Determine the [x, y] coordinate at the center of the cell enclosing the given text.  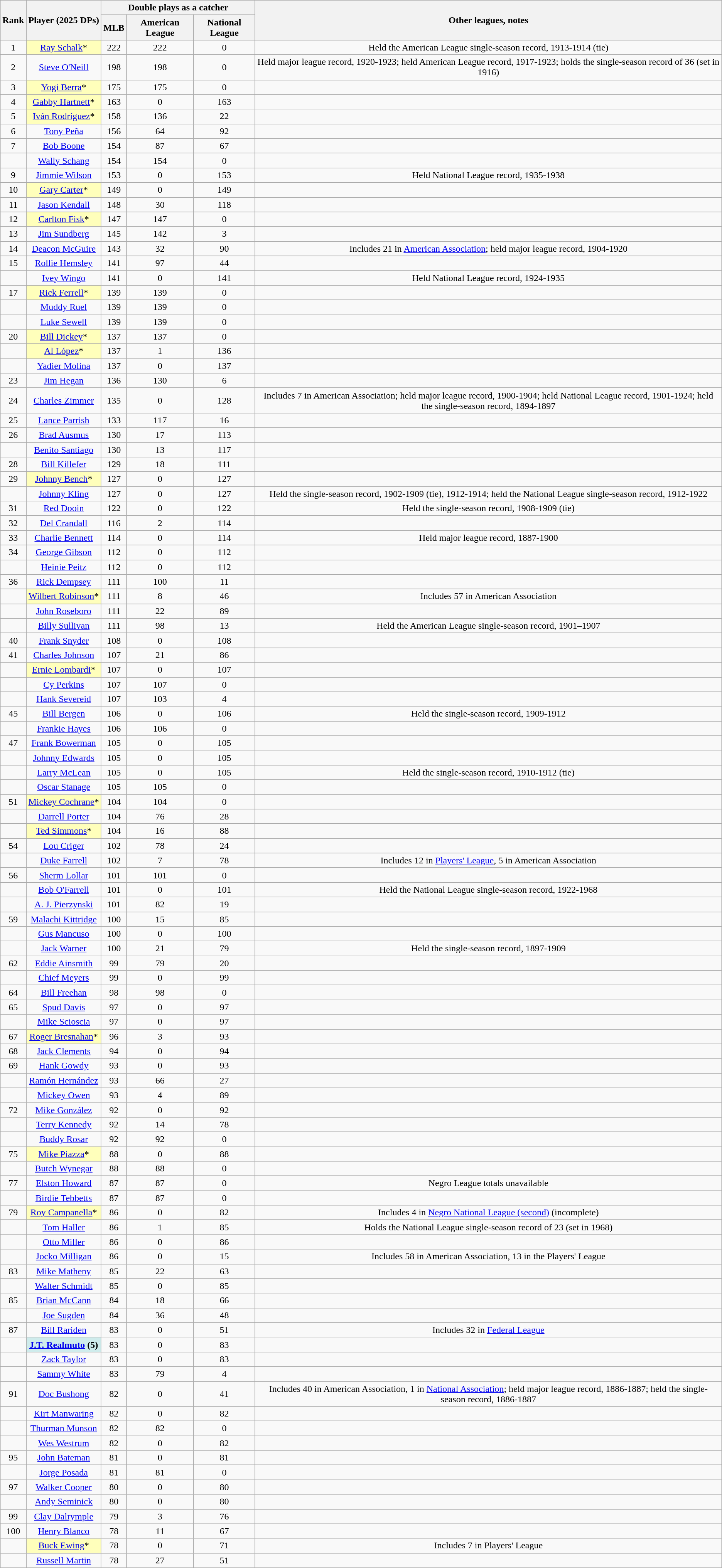
46 [224, 596]
Ramón Hernández [64, 1080]
135 [114, 400]
34 [13, 552]
69 [13, 1066]
Held the single-season record, 1910-1912 (tie) [488, 772]
Thurman Munson [64, 1428]
MLB [114, 28]
Terry Kennedy [64, 1124]
Malachi Kittridge [64, 919]
56 [13, 875]
Otto Miller [64, 1242]
19 [224, 904]
Includes 12 in Players' League, 5 in American Association [488, 860]
72 [13, 1110]
Henry Blanco [64, 1531]
Jorge Posada [64, 1472]
33 [13, 538]
47 [13, 743]
Charlie Bennett [64, 538]
Jocko Milligan [64, 1257]
Jimmie Wilson [64, 175]
Wilbert Robinson* [64, 596]
113 [224, 435]
Player (2025 DPs) [64, 20]
Wes Westrum [64, 1443]
Deacon McGuire [64, 249]
128 [224, 400]
Frankie Hayes [64, 728]
Negro League totals unavailable [488, 1183]
Rank [13, 20]
Gabby Hartnett* [64, 102]
Held major league record, 1887-1900 [488, 538]
Charles Zimmer [64, 400]
Frank Snyder [64, 640]
Walter Schmidt [64, 1286]
Bill Killefer [64, 464]
45 [13, 714]
75 [13, 1154]
Mickey Cochrane* [64, 802]
Brad Ausmus [64, 435]
Andy Seminick [64, 1502]
Held major league record, 1920-1923; held American League record, 1917-1923; holds the single-season record of 36 (set in 1916) [488, 67]
Wally Schang [64, 160]
91 [13, 1394]
148 [114, 205]
Heinie Peitz [64, 567]
Includes 7 in Players' League [488, 1546]
Kirt Manwaring [64, 1414]
Held the National League single-season record, 1922-1968 [488, 890]
116 [114, 523]
129 [114, 464]
Benito Santiago [64, 450]
Bob O'Farrell [64, 890]
Holds the National League single-season record of 23 (set in 1968) [488, 1227]
Held National League record, 1924-1935 [488, 278]
Zack Taylor [64, 1359]
Sammy White [64, 1374]
Johnny Bench* [64, 479]
Del Crandall [64, 523]
Includes 4 in Negro National League (second) (incomplete) [488, 1213]
Birdie Tebbetts [64, 1198]
10 [13, 190]
John Roseboro [64, 611]
40 [13, 640]
Chief Meyers [64, 978]
158 [114, 116]
Bill Freehan [64, 993]
26 [13, 435]
Cy Perkins [64, 684]
Bill Dickey* [64, 336]
142 [160, 234]
Jim Sundberg [64, 234]
30 [160, 205]
Double plays as a catcher [178, 8]
29 [13, 479]
Ernie Lombardi* [64, 670]
Mike Piazza* [64, 1154]
American League [160, 28]
Held the American League single-season record, 1901–1907 [488, 626]
25 [13, 420]
Yadier Molina [64, 366]
Held the American League single-season record, 1913-1914 (tie) [488, 47]
143 [114, 249]
Tony Peña [64, 131]
Steve O'Neill [64, 67]
Ray Schalk* [64, 47]
Includes 40 in American Association, 1 in National Association; held major league record, 1886-1887; held the single-season record, 1886-1887 [488, 1394]
Mike Scioscia [64, 1022]
Includes 57 in American Association [488, 596]
Yogi Berra* [64, 87]
90 [224, 249]
95 [13, 1458]
Brian McCann [64, 1300]
Mike González [64, 1110]
Held National League record, 1935-1938 [488, 175]
George Gibson [64, 552]
Ivey Wingo [64, 278]
Includes 58 in American Association, 13 in the Players' League [488, 1257]
9 [13, 175]
Held the single-season record, 1909-1912 [488, 714]
Held the single-season record, 1908-1909 (tie) [488, 508]
Muddy Ruel [64, 307]
31 [13, 508]
Billy Sullivan [64, 626]
Russell Martin [64, 1560]
5 [13, 116]
Red Dooin [64, 508]
Gus Mancuso [64, 934]
Tom Haller [64, 1227]
Al López* [64, 351]
Jason Kendall [64, 205]
Jack Clements [64, 1051]
62 [13, 963]
Johnny Kling [64, 494]
Mike Matheny [64, 1271]
Bill Bergen [64, 714]
Hank Severeid [64, 699]
68 [13, 1051]
Carlton Fisk* [64, 219]
Includes 32 in Federal League [488, 1330]
156 [114, 131]
Roger Bresnahan* [64, 1036]
National League [224, 28]
Held the single-season record, 1897-1909 [488, 949]
Iván Rodríguez* [64, 116]
63 [224, 1271]
Includes 21 in American Association; held major league record, 1904-1920 [488, 249]
Jack Warner [64, 949]
Bill Rariden [64, 1330]
Buddy Rosar [64, 1139]
Elston Howard [64, 1183]
Walker Cooper [64, 1487]
77 [13, 1183]
Jim Hegan [64, 380]
59 [13, 919]
Joe Sugden [64, 1315]
65 [13, 1007]
145 [114, 234]
Bob Boone [64, 146]
Clay Dalrymple [64, 1516]
Doc Bushong [64, 1394]
133 [114, 420]
103 [160, 699]
48 [224, 1315]
Roy Campanella* [64, 1213]
Rollie Hemsley [64, 263]
Oscar Stanage [64, 787]
Darrell Porter [64, 816]
Gary Carter* [64, 190]
Luke Sewell [64, 322]
Hank Gowdy [64, 1066]
Sherm Lollar [64, 875]
J.T. Realmuto (5) [64, 1344]
Butch Wynegar [64, 1169]
Frank Bowerman [64, 743]
Rick Ferrell* [64, 293]
Mickey Owen [64, 1095]
71 [224, 1546]
Spud Davis [64, 1007]
Charles Johnson [64, 655]
Eddie Ainsmith [64, 963]
Held the single-season record, 1902-1909 (tie), 1912-1914; held the National League single-season record, 1912-1922 [488, 494]
12 [13, 219]
96 [114, 1036]
Buck Ewing* [64, 1546]
Other leagues, notes [488, 20]
Larry McLean [64, 772]
John Bateman [64, 1458]
Rick Dempsey [64, 582]
Johnny Edwards [64, 758]
23 [13, 380]
Lance Parrish [64, 420]
118 [224, 205]
Duke Farrell [64, 860]
44 [224, 263]
Ted Simmons* [64, 831]
8 [160, 596]
Lou Criger [64, 846]
A. J. Pierzynski [64, 904]
54 [13, 846]
